Return (X, Y) of the center of cell containing provided text 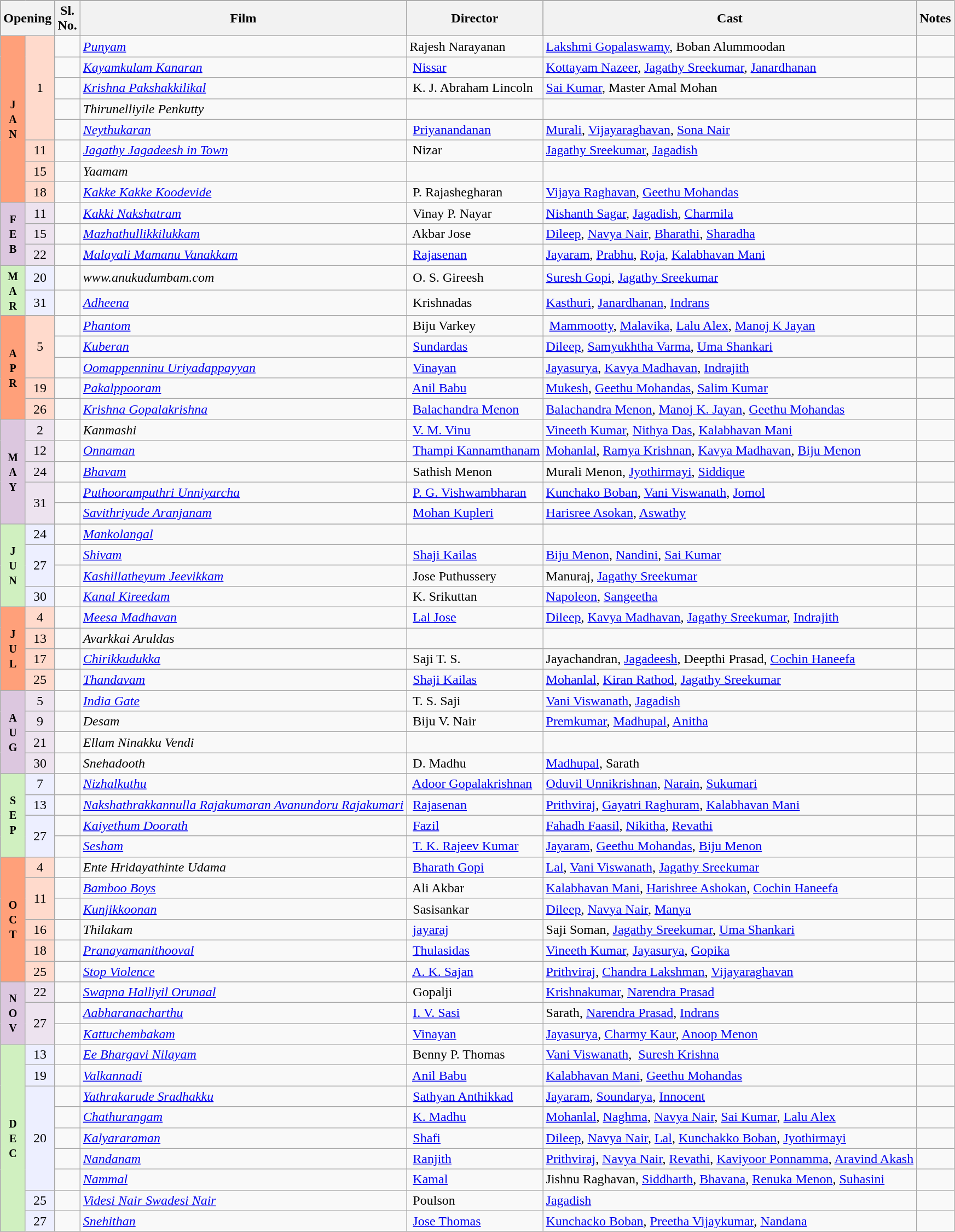
Stop Violence (243, 971)
Adheena (243, 303)
Phantom (243, 326)
16 (39, 929)
Nandanam (243, 1159)
Prithviraj, Navya Nair, Revathi, Kaviyoor Ponnamma, Aravind Akash (730, 1159)
Mohanlal, Kiran Rathod, Jagathy Sreekumar (730, 680)
Videsi Nair Swadesi Nair (243, 1200)
Saji T. S. (475, 659)
Chathurangam (243, 1117)
K. Srikuttan (475, 596)
D. Madhu (475, 763)
Biju Menon, Nandini, Sai Kumar (730, 555)
Dileep, Navya Nair, Bharathi, Sharadha (730, 234)
Kattuchembakam (243, 1034)
JUN (13, 565)
Jayasurya, Charmy Kaur, Anoop Menon (730, 1034)
Nammal (243, 1179)
Jagathy Sreekumar, Jagadish (730, 150)
Ente Hridayathinte Udama (243, 867)
Jagathy Jagadeesh in Town (243, 150)
Gopalji (475, 992)
Kunchacko Boban, Preetha Vijaykumar, Nandana (730, 1221)
Shafi (475, 1138)
India Gate (243, 701)
Snehithan (243, 1221)
Nakshathrakkannulla Rajakumaran Avanundoru Rajakumari (243, 805)
Sundardas (475, 347)
Premkumar, Madhupal, Anitha (730, 722)
Yathrakarude Sradhakku (243, 1096)
Murali, Vijayaraghavan, Sona Nair (730, 130)
Aabharanacharthu (243, 1013)
Oomappenninu Uriyadappayyan (243, 368)
Mohan Kupleri (475, 513)
Fazil (475, 826)
A. K. Sajan (475, 971)
Vijaya Raghavan, Geethu Mohandas (730, 192)
Mammootty, Malavika, Lalu Alex, Manoj K Jayan (730, 326)
Dileep, Navya Nair, Lal, Kunchakko Boban, Jyothirmayi (730, 1138)
Thandavam (243, 680)
P. G. Vishwambharan (475, 492)
Dileep, Samyukhtha Varma, Uma Shankari (730, 347)
Pranayamanithooval (243, 950)
26 (39, 409)
Thilakam (243, 929)
Ee Bhargavi Nilayam (243, 1055)
Savithriyude Aranjanam (243, 513)
Dileep, Navya Nair, Manya (730, 909)
Jayaram, Geethu Mohandas, Biju Menon (730, 846)
Sathish Menon (475, 472)
Sai Kumar, Master Amal Mohan (730, 88)
Krishnakumar, Narendra Prasad (730, 992)
Kashillatheyum Jeevikkam (243, 576)
Vineeth Kumar, Nithya Das, Kalabhavan Mani (730, 430)
7 (39, 784)
Ranjith (475, 1159)
Nissar (475, 67)
1 (39, 88)
Jose Thomas (475, 1221)
JAN (13, 119)
Napoleon, Sangeetha (730, 596)
Biju V. Nair (475, 722)
Opening (27, 19)
Kakke Kakke Koodevide (243, 192)
Sathyan Anthikkad (475, 1096)
Murali Menon, Jyothirmayi, Siddique (730, 472)
Jayaram, Prabhu, Roja, Kalabhavan Mani (730, 254)
Desam (243, 722)
21 (39, 742)
Jayasurya, Kavya Madhavan, Indrajith (730, 368)
Poulson (475, 1200)
Krishna Pakshakkilikal (243, 88)
AUG (13, 732)
Sasisankar (475, 909)
Prithviraj, Gayatri Raghuram, Kalabhavan Mani (730, 805)
Madhupal, Sarath (730, 763)
Mankolangal (243, 534)
Kalabhavan Mani, Harishree Ashokan, Cochin Haneefa (730, 888)
O. S. Gireesh (475, 277)
K. Madhu (475, 1117)
Mazhathullikkilukkam (243, 234)
Kalyararaman (243, 1138)
Yaamam (243, 171)
Kanmashi (243, 430)
Ellam Ninakku Vendi (243, 742)
Lakshmi Gopalaswamy, Boban Alummoodan (730, 47)
Neythukaran (243, 130)
Puthooramputhri Unniyarcha (243, 492)
Bamboo Boys (243, 888)
MAR (13, 290)
Priyanandanan (475, 130)
Kunchako Boban, Vani Viswanath, Jomol (730, 492)
JUL (13, 648)
Jayachandran, Jagadeesh, Deepthi Prasad, Cochin Haneefa (730, 659)
Ali Akbar (475, 888)
Jose Puthussery (475, 576)
Benny P. Thomas (475, 1055)
Prithviraj, Chandra Lakshman, Vijayaraghavan (730, 971)
Punyam (243, 47)
Adoor Gopalakrishnan (475, 784)
Kamal (475, 1179)
SEP (13, 815)
APR (13, 368)
Jayaram, Soundarya, Innocent (730, 1096)
V. M. Vinu (475, 430)
Sarath, Narendra Prasad, Indrans (730, 1013)
Oduvil Unnikrishnan, Narain, Sukumari (730, 784)
Jishnu Raghavan, Siddharth, Bhavana, Renuka Menon, Suhasini (730, 1179)
Bhavam (243, 472)
Lal Jose (475, 617)
Fahadh Faasil, Nikitha, Revathi (730, 826)
I. V. Sasi (475, 1013)
jayaraj (475, 929)
Krishna Gopalakrishna (243, 409)
Mohanlal, Naghma, Navya Nair, Sai Kumar, Lalu Alex (730, 1117)
Manuraj, Jagathy Sreekumar (730, 576)
Vani Viswanath, Suresh Krishna (730, 1055)
Chirikkudukka (243, 659)
Balachandra Menon (475, 409)
DEC (13, 1138)
T. S. Saji (475, 701)
Kalabhavan Mani, Geethu Mohandas (730, 1076)
Snehadooth (243, 763)
FEB (13, 234)
www.anukudumbam.com (243, 277)
Valkannadi (243, 1076)
Onnaman (243, 451)
Nizhalkuthu (243, 784)
Akbar Jose (475, 234)
Dileep, Kavya Madhavan, Jagathy Sreekumar, Indrajith (730, 617)
Nishanth Sagar, Jagadish, Charmila (730, 213)
Lal, Vani Viswanath, Jagathy Sreekumar (730, 867)
Notes (935, 19)
Swapna Halliyil Orunaal (243, 992)
Kaiyethum Doorath (243, 826)
Rajesh Narayanan (475, 47)
OCT (13, 919)
2 (39, 430)
Vinay P. Nayar (475, 213)
Mukesh, Geethu Mohandas, Salim Kumar (730, 388)
Balachandra Menon, Manoj K. Jayan, Geethu Mohandas (730, 409)
T. K. Rajeev Kumar (475, 846)
Malayali Mamanu Vanakkam (243, 254)
Kasthuri, Janardhanan, Indrans (730, 303)
Vani Viswanath, Jagadish (730, 701)
Thirunelliyile Penkutty (243, 109)
Thulasidas (475, 950)
Cast (730, 19)
Avarkkai Aruldas (243, 638)
Shivam (243, 555)
Thampi Kannamthanam (475, 451)
Kayamkulam Kanaran (243, 67)
Suresh Gopi, Jagathy Sreekumar (730, 277)
Kunjikkoonan (243, 909)
Saji Soman, Jagathy Sreekumar, Uma Shankari (730, 929)
NOV (13, 1013)
Pakalppooram (243, 388)
Biju Varkey (475, 326)
Krishnadas (475, 303)
Jagadish (730, 1200)
Sesham (243, 846)
Director (475, 19)
Vineeth Kumar, Jayasurya, Gopika (730, 950)
Harisree Asokan, Aswathy (730, 513)
Kanal Kireedam (243, 596)
Kottayam Nazeer, Jagathy Sreekumar, Janardhanan (730, 67)
17 (39, 659)
Kakki Nakshatram (243, 213)
Meesa Madhavan (243, 617)
Kuberan (243, 347)
MAY (13, 472)
Mohanlal, Ramya Krishnan, Kavya Madhavan, Biju Menon (730, 451)
9 (39, 722)
Sl.No. (67, 19)
Bharath Gopi (475, 867)
12 (39, 451)
Film (243, 19)
Nizar (475, 150)
P. Rajashegharan (475, 192)
K. J. Abraham Lincoln (475, 88)
